Capture the cell that displays the provided text and extract its (x, y) central coordinate. 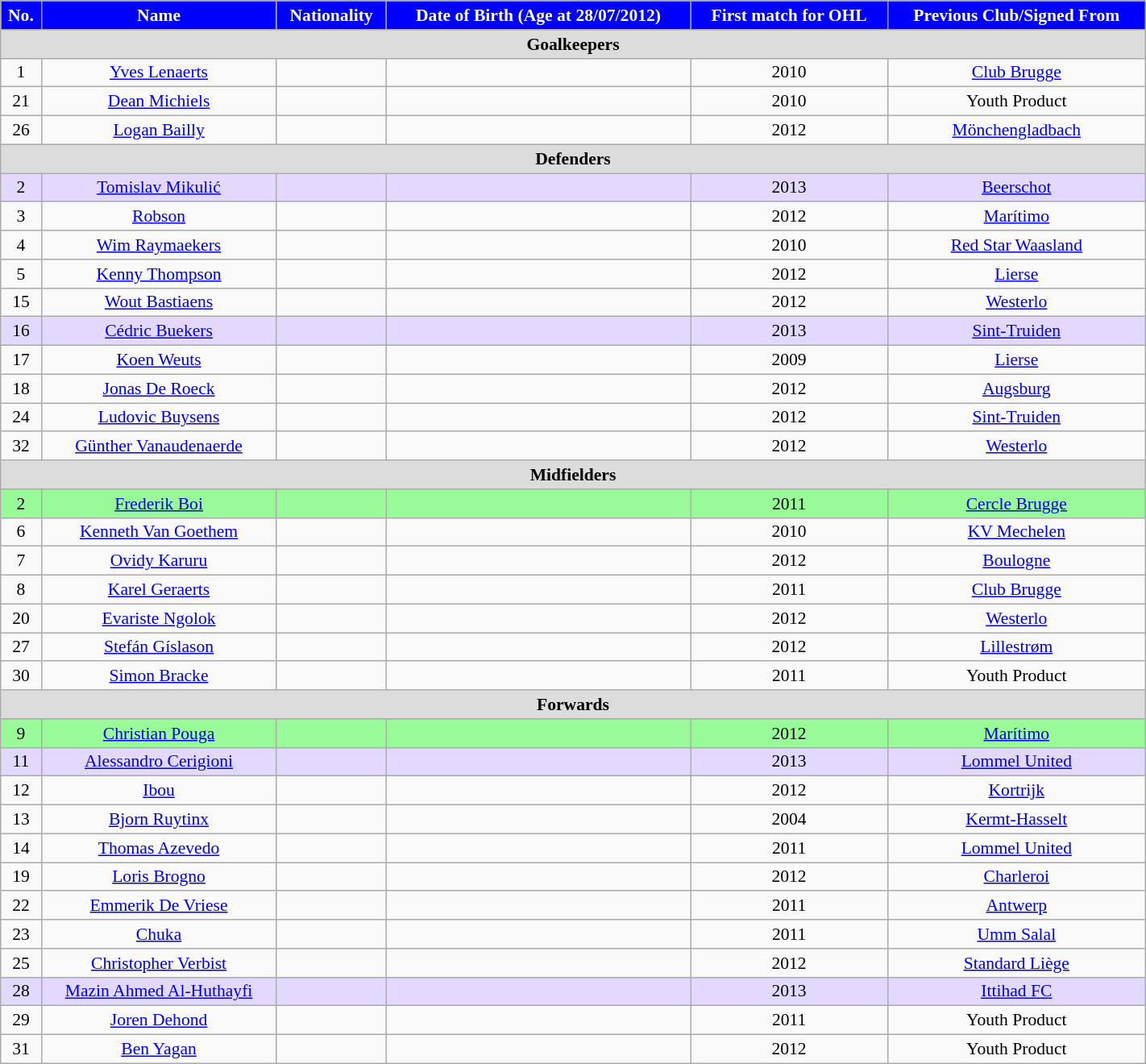
Lillestrøm (1016, 647)
Mazin Ahmed Al-Huthayfi (159, 991)
29 (21, 1020)
2009 (790, 360)
Forwards (573, 704)
13 (21, 820)
Previous Club/Signed From (1016, 15)
19 (21, 877)
Loris Brogno (159, 877)
Kenny Thompson (159, 274)
Beerschot (1016, 188)
Stefán Gíslason (159, 647)
Thomas Azevedo (159, 848)
Augsburg (1016, 389)
Defenders (573, 159)
Ben Yagan (159, 1049)
4 (21, 245)
Charleroi (1016, 877)
Chuka (159, 934)
Emmerik De Vriese (159, 906)
Kortrijk (1016, 791)
Logan Bailly (159, 131)
18 (21, 389)
Ibou (159, 791)
Christopher Verbist (159, 963)
Evariste Ngolok (159, 618)
28 (21, 991)
15 (21, 302)
Simon Bracke (159, 676)
24 (21, 418)
22 (21, 906)
Joren Dehond (159, 1020)
First match for OHL (790, 15)
Jonas De Roeck (159, 389)
Kenneth Van Goethem (159, 532)
23 (21, 934)
Kermt-Hasselt (1016, 820)
Christian Pouga (159, 734)
11 (21, 762)
25 (21, 963)
Karel Geraerts (159, 590)
5 (21, 274)
2004 (790, 820)
Red Star Waasland (1016, 245)
Cercle Brugge (1016, 504)
Günther Vanaudenaerde (159, 447)
Mönchengladbach (1016, 131)
20 (21, 618)
Wout Bastiaens (159, 302)
Boulogne (1016, 561)
Robson (159, 217)
Yves Lenaerts (159, 73)
31 (21, 1049)
Wim Raymaekers (159, 245)
Midfielders (573, 475)
32 (21, 447)
9 (21, 734)
3 (21, 217)
Cédric Buekers (159, 331)
7 (21, 561)
30 (21, 676)
14 (21, 848)
17 (21, 360)
Name (159, 15)
Dean Michiels (159, 102)
21 (21, 102)
Koen Weuts (159, 360)
Nationality (331, 15)
Standard Liège (1016, 963)
Tomislav Mikulić (159, 188)
Date of Birth (Age at 28/07/2012) (538, 15)
Ludovic Buysens (159, 418)
12 (21, 791)
KV Mechelen (1016, 532)
Frederik Boi (159, 504)
Umm Salal (1016, 934)
Ovidy Karuru (159, 561)
No. (21, 15)
16 (21, 331)
6 (21, 532)
26 (21, 131)
Ittihad FC (1016, 991)
8 (21, 590)
Alessandro Cerigioni (159, 762)
1 (21, 73)
27 (21, 647)
Bjorn Ruytinx (159, 820)
Goalkeepers (573, 44)
Antwerp (1016, 906)
